Capture the cell that displays the provided text and extract its (x, y) central coordinate. 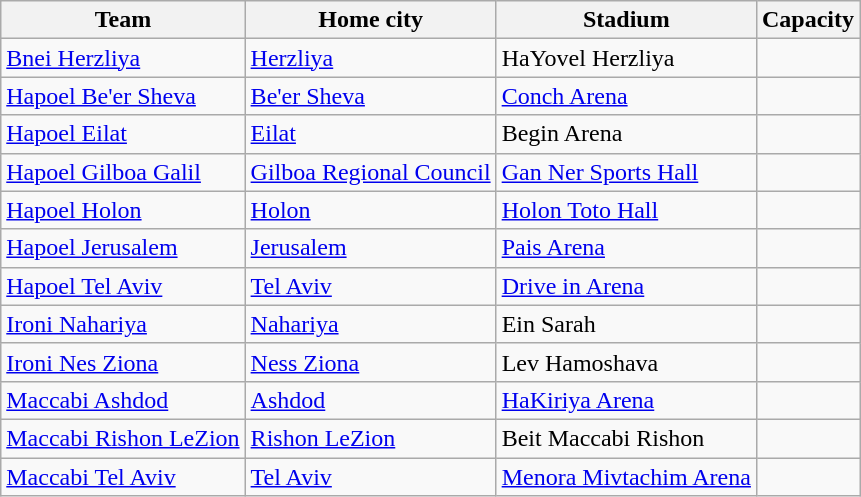
Holon (370, 210)
HaKiriya Arena (626, 400)
HaYovel Herzliya (626, 58)
Eilat (370, 134)
Maccabi Ashdod (123, 400)
Begin Arena (626, 134)
Hapoel Be'er Sheva (123, 96)
Holon Toto Hall (626, 210)
Hapoel Tel Aviv (123, 286)
Hapoel Holon (123, 210)
Jerusalem (370, 248)
Capacity (808, 20)
Hapoel Jerusalem (123, 248)
Ein Sarah (626, 324)
Gilboa Regional Council (370, 172)
Stadium (626, 20)
Maccabi Rishon LeZion (123, 438)
Ashdod (370, 400)
Pais Arena (626, 248)
Bnei Herzliya (123, 58)
Maccabi Tel Aviv (123, 477)
Be'er Sheva (370, 96)
Herzliya (370, 58)
Hapoel Gilboa Galil (123, 172)
Ironi Nes Ziona (123, 362)
Beit Maccabi Rishon (626, 438)
Ironi Nahariya (123, 324)
Home city (370, 20)
Menora Mivtachim Arena (626, 477)
Drive in Arena (626, 286)
Ness Ziona (370, 362)
Hapoel Eilat (123, 134)
Lev Hamoshava (626, 362)
Conch Arena (626, 96)
Gan Ner Sports Hall (626, 172)
Rishon LeZion (370, 438)
Team (123, 20)
Nahariya (370, 324)
